Locate the cell with the specified text and output its [x, y] center coordinate. 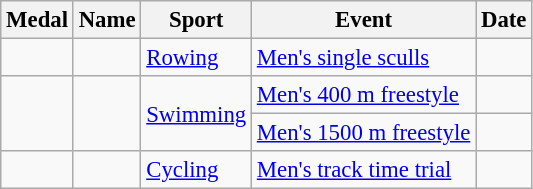
Sport [196, 20]
Name [107, 20]
Men's 1500 m freestyle [364, 133]
Men's 400 m freestyle [364, 95]
Date [504, 20]
Swimming [196, 114]
Men's single sculls [364, 58]
Medal [38, 20]
Rowing [196, 58]
Men's track time trial [364, 170]
Event [364, 20]
Cycling [196, 170]
